Return (X, Y) of the center of cell containing provided text 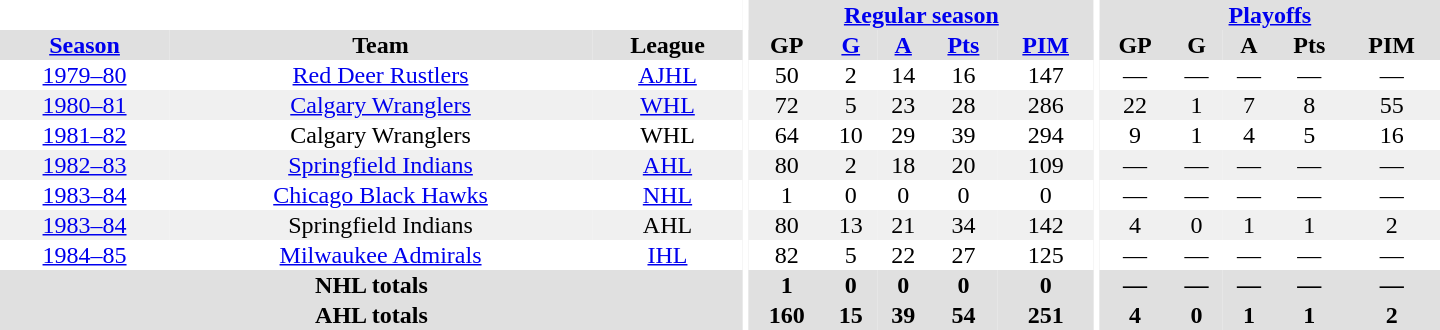
125 (1046, 255)
1980–81 (84, 105)
21 (903, 225)
Red Deer Rustlers (380, 75)
Playoffs (1270, 15)
AJHL (668, 75)
28 (963, 105)
286 (1046, 105)
50 (787, 75)
109 (1046, 165)
54 (963, 315)
27 (963, 255)
82 (787, 255)
Chicago Black Hawks (380, 195)
14 (903, 75)
1982–83 (84, 165)
160 (787, 315)
Regular season (922, 15)
147 (1046, 75)
13 (851, 225)
34 (963, 225)
20 (963, 165)
Season (84, 45)
League (668, 45)
18 (903, 165)
NHL totals (372, 285)
142 (1046, 225)
9 (1136, 135)
8 (1309, 105)
1979–80 (84, 75)
23 (903, 105)
1981–82 (84, 135)
7 (1249, 105)
251 (1046, 315)
IHL (668, 255)
NHL (668, 195)
1984–85 (84, 255)
72 (787, 105)
Team (380, 45)
AHL totals (372, 315)
64 (787, 135)
10 (851, 135)
55 (1392, 105)
294 (1046, 135)
15 (851, 315)
Milwaukee Admirals (380, 255)
29 (903, 135)
